Detect which cell encompasses the target text, then output its (X, Y) center coordinate. 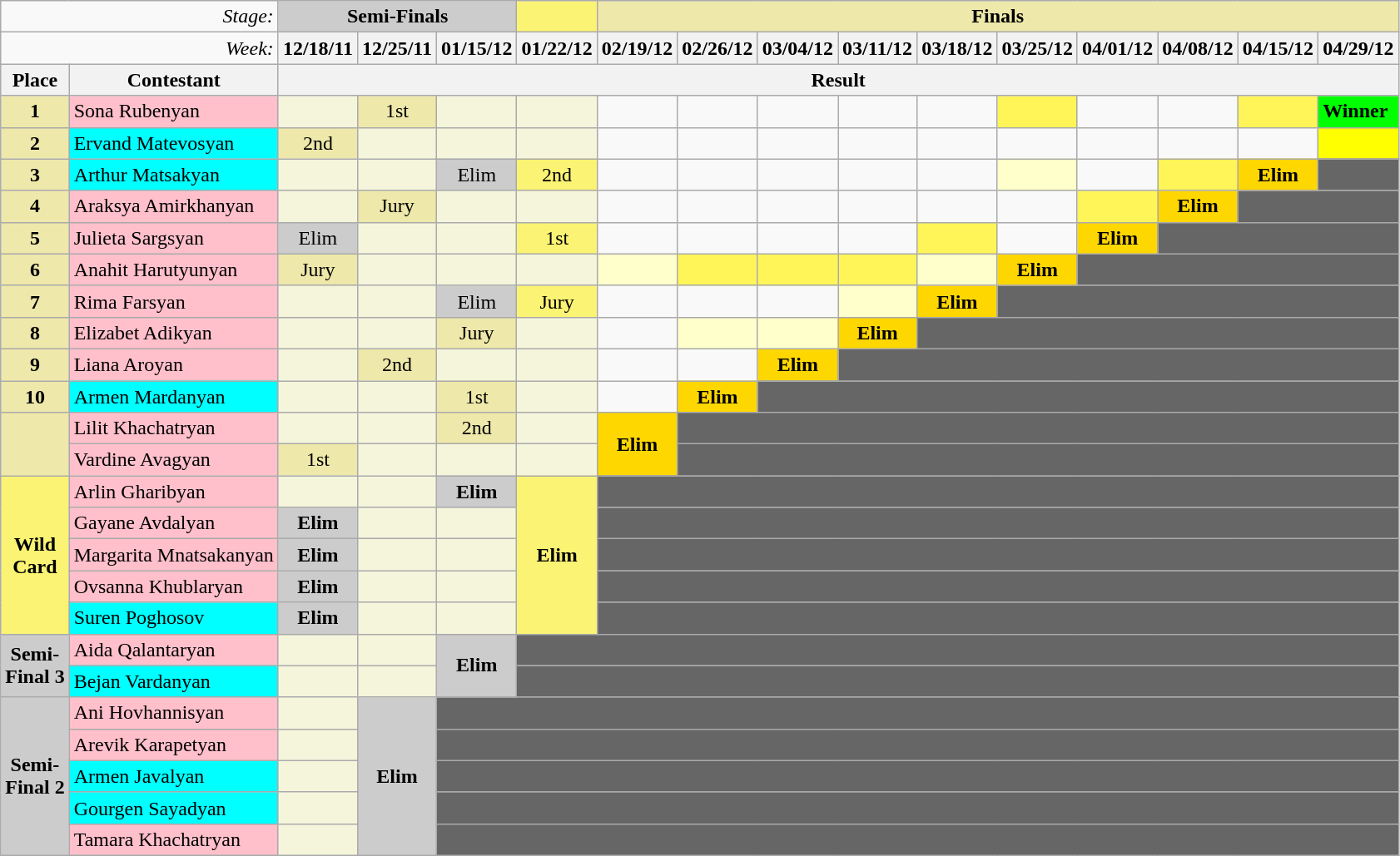
Armen Mardanyan (173, 397)
04/01/12 (1117, 48)
7 (35, 301)
Place (35, 80)
04/15/12 (1278, 48)
Tamara Khachatryan (173, 839)
Semi-Final 2 (35, 776)
Ani Hovhannisyan (173, 713)
01/22/12 (557, 48)
Julieta Sargsyan (173, 238)
Finals (997, 17)
10 (35, 397)
9 (35, 364)
Ovsanna Khublaryan (173, 586)
Aida Qalantaryan (173, 650)
Winner (1358, 111)
03/18/12 (957, 48)
2 (35, 143)
8 (35, 333)
1 (35, 111)
03/25/12 (1037, 48)
Armen Javalyan (173, 776)
03/11/12 (877, 48)
Semi-Final 3 (35, 666)
Stage: (140, 17)
Contestant (173, 80)
5 (35, 238)
WildCard (35, 555)
Vardine Avagyan (173, 460)
Margarita Mnatsakanyan (173, 555)
12/25/11 (396, 48)
Anahit Harutyunyan (173, 270)
Rima Farsyan (173, 301)
Bejan Vardanyan (173, 681)
Sona Rubenyan (173, 111)
04/29/12 (1358, 48)
03/04/12 (797, 48)
Arevik Karapetyan (173, 745)
Suren Poghosov (173, 618)
Gayane Avdalyan (173, 523)
02/19/12 (637, 48)
Arthur Matsakyan (173, 175)
3 (35, 175)
02/26/12 (717, 48)
Semi-Finals (398, 17)
Gourgen Sayadyan (173, 808)
01/15/12 (477, 48)
04/08/12 (1198, 48)
Week: (140, 48)
Arlin Gharibyan (173, 492)
Liana Aroyan (173, 364)
6 (35, 270)
Result (838, 80)
12/18/11 (318, 48)
Araksya Amirkhanyan (173, 206)
Ervand Matevosyan (173, 143)
Elizabet Adikyan (173, 333)
Lilit Khachatryan (173, 428)
4 (35, 206)
